Output the [X, Y] coordinate of the center of the cell containing the given text.  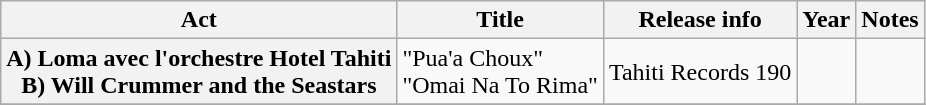
Release info [700, 20]
Act [199, 20]
Year [826, 20]
Title [500, 20]
Tahiti Records 190 [700, 72]
A) Loma avec l'orchestre Hotel TahitiB) Will Crummer and the Seastars [199, 72]
"Pua'a Choux""Omai Na To Rima" [500, 72]
Notes [890, 20]
